Capture the cell that displays the provided text and extract its (x, y) central coordinate. 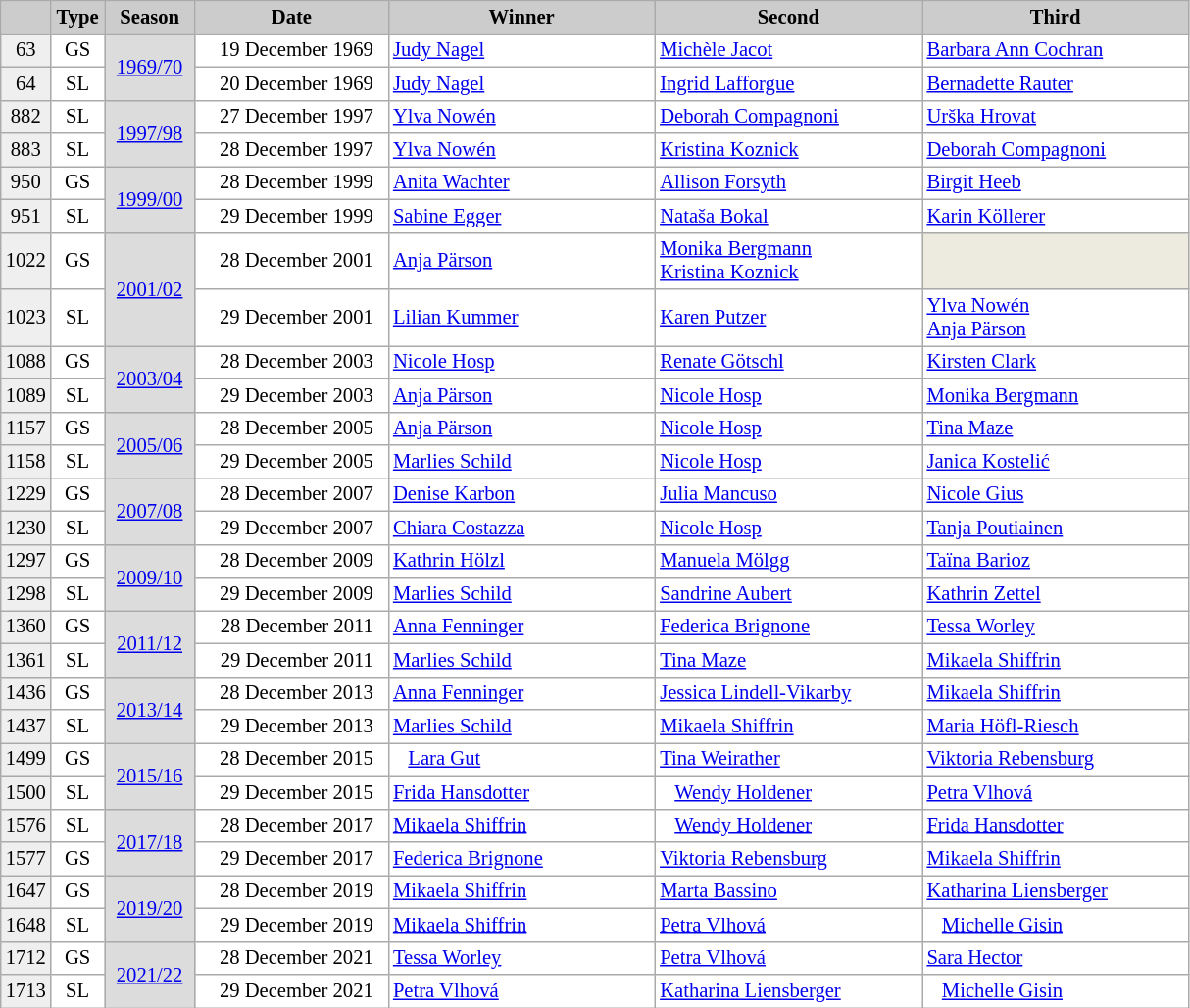
Winner (521, 17)
2015/16 (149, 776)
29 December 1999 (292, 216)
28 December 2015 (292, 759)
Kathrin Zettel (1055, 593)
2013/14 (149, 710)
Type (78, 17)
28 December 2019 (292, 891)
883 (25, 150)
Lilian Kummer (521, 317)
28 December 2007 (292, 494)
Jessica Lindell-Vikarby (788, 693)
1297 (25, 561)
1158 (25, 462)
2011/12 (149, 643)
1229 (25, 494)
1437 (25, 727)
28 December 2017 (292, 826)
1969/70 (149, 67)
29 December 2017 (292, 858)
29 December 2005 (292, 462)
20 December 1969 (292, 83)
1576 (25, 826)
Barbara Ann Cochran (1055, 50)
Janica Kostelić (1055, 462)
2005/06 (149, 445)
2019/20 (149, 908)
Taïna Barioz (1055, 561)
Kirsten Clark (1055, 362)
Karin Köllerer (1055, 216)
Monika Bergmann Kristina Koznick (788, 261)
1499 (25, 759)
1023 (25, 317)
1999/00 (149, 199)
Sandrine Aubert (788, 593)
Nataša Bokal (788, 216)
2021/22 (149, 975)
1436 (25, 693)
1089 (25, 395)
Marta Bassino (788, 891)
1361 (25, 660)
Julia Mancuso (788, 494)
1500 (25, 792)
2009/10 (149, 578)
Manuela Mölgg (788, 561)
Karen Putzer (788, 317)
29 December 2013 (292, 727)
63 (25, 50)
1997/98 (149, 133)
28 December 2011 (292, 627)
Lara Gut (521, 759)
2007/08 (149, 511)
29 December 2015 (292, 792)
29 December 2019 (292, 925)
29 December 2003 (292, 395)
27 December 1997 (292, 117)
Ylva Nowén Anja Pärson (1055, 317)
Season (149, 17)
1088 (25, 362)
Kathrin Hölzl (521, 561)
1360 (25, 627)
28 December 1997 (292, 150)
64 (25, 83)
19 December 1969 (292, 50)
1712 (25, 958)
950 (25, 182)
Birgit Heeb (1055, 182)
28 December 2005 (292, 428)
882 (25, 117)
Michèle Jacot (788, 50)
29 December 2007 (292, 528)
Tanja Poutiainen (1055, 528)
Second (788, 17)
1157 (25, 428)
1298 (25, 593)
28 December 2003 (292, 362)
Anita Wachter (521, 182)
1648 (25, 925)
28 December 2013 (292, 693)
29 December 2009 (292, 593)
2003/04 (149, 378)
2017/18 (149, 842)
29 December 2011 (292, 660)
Kristina Koznick (788, 150)
Sara Hector (1055, 958)
28 December 2021 (292, 958)
Renate Götschl (788, 362)
Denise Karbon (521, 494)
1022 (25, 261)
Chiara Costazza (521, 528)
Allison Forsyth (788, 182)
Sabine Egger (521, 216)
Monika Bergmann (1055, 395)
1577 (25, 858)
Date (292, 17)
Ingrid Lafforgue (788, 83)
28 December 2009 (292, 561)
Bernadette Rauter (1055, 83)
2001/02 (149, 289)
951 (25, 216)
28 December 1999 (292, 182)
Nicole Gius (1055, 494)
1230 (25, 528)
Maria Höfl-Riesch (1055, 727)
Third (1055, 17)
Urška Hrovat (1055, 117)
29 December 2001 (292, 317)
28 December 2001 (292, 261)
1713 (25, 991)
Tina Weirather (788, 759)
1647 (25, 891)
29 December 2021 (292, 991)
